Capture the cell that displays the provided text and extract its (x, y) central coordinate. 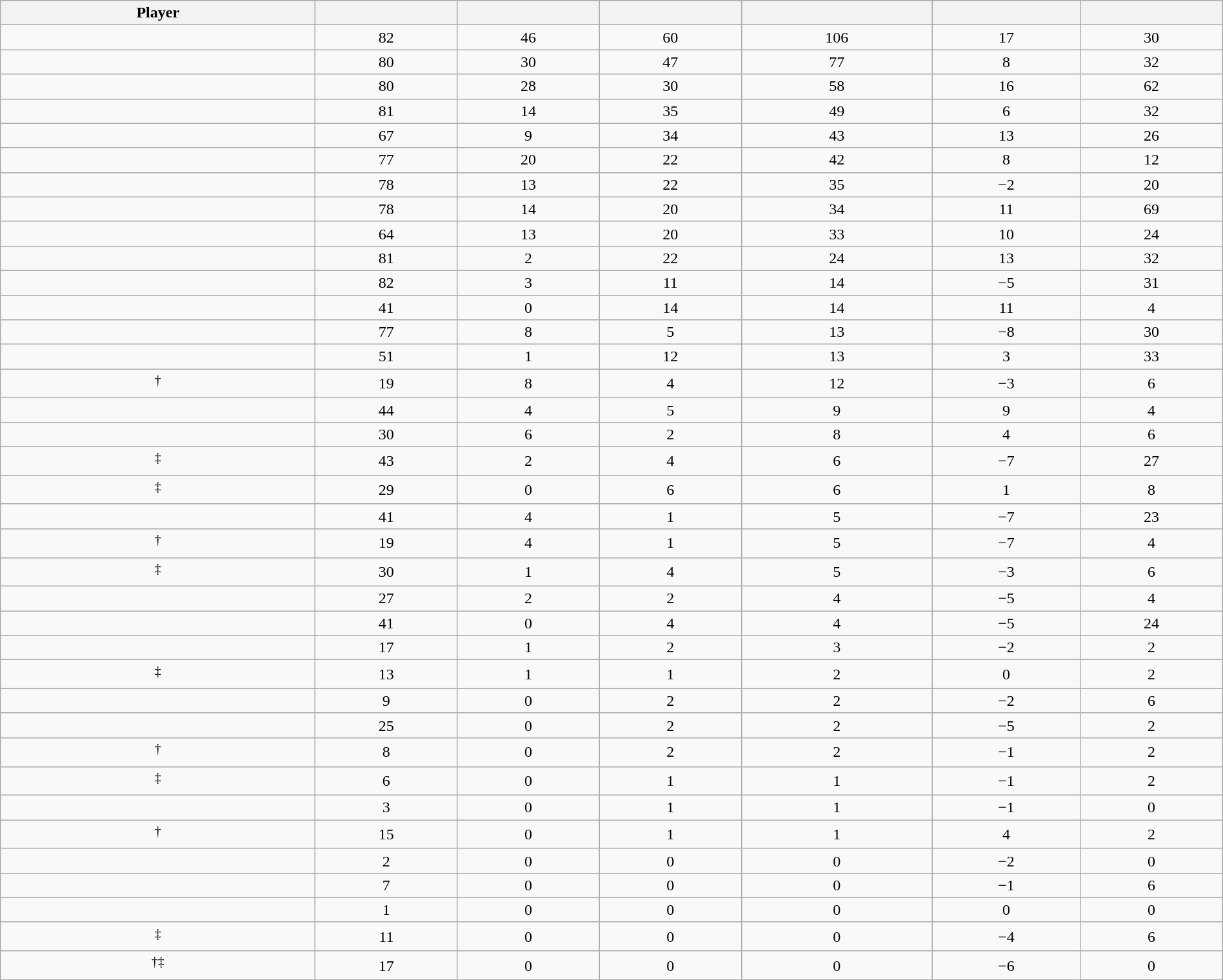
62 (1151, 86)
106 (837, 37)
42 (837, 160)
−6 (1006, 965)
29 (386, 490)
51 (386, 357)
25 (386, 725)
58 (837, 86)
16 (1006, 86)
64 (386, 234)
46 (528, 37)
−8 (1006, 332)
69 (1151, 209)
7 (386, 885)
†‡ (158, 965)
28 (528, 86)
26 (1151, 135)
47 (670, 62)
60 (670, 37)
31 (1151, 283)
44 (386, 410)
67 (386, 135)
23 (1151, 516)
Player (158, 13)
−4 (1006, 937)
15 (386, 835)
10 (1006, 234)
49 (837, 111)
